Pinpoint the cell where the given text exists, returning its (X, Y) midpoint coordinate. 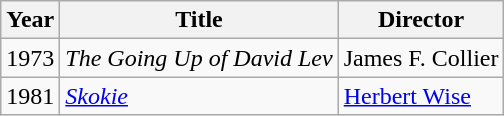
The Going Up of David Lev (199, 58)
Year (30, 20)
1973 (30, 58)
James F. Collier (421, 58)
1981 (30, 96)
Herbert Wise (421, 96)
Director (421, 20)
Title (199, 20)
Skokie (199, 96)
